Output the [X, Y] coordinate of the center of the cell containing the given text.  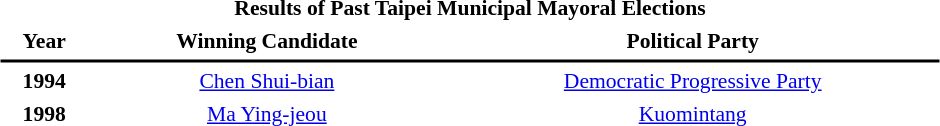
Year [44, 40]
Chen Shui-bian [266, 81]
1994 [44, 81]
Winning Candidate [266, 40]
Democratic Progressive Party [693, 81]
Political Party [693, 40]
